Pinpoint the cell where the given text exists, returning its [x, y] midpoint coordinate. 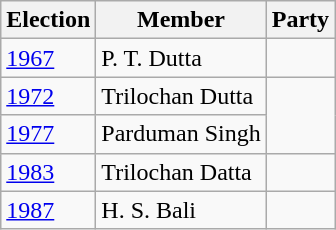
1977 [48, 134]
1972 [48, 96]
P. T. Dutta [181, 58]
Trilochan Dutta [181, 96]
Trilochan Datta [181, 172]
Party [300, 20]
Election [48, 20]
H. S. Bali [181, 210]
1967 [48, 58]
Parduman Singh [181, 134]
Member [181, 20]
1983 [48, 172]
1987 [48, 210]
